Capture the cell that displays the provided text and extract its (x, y) central coordinate. 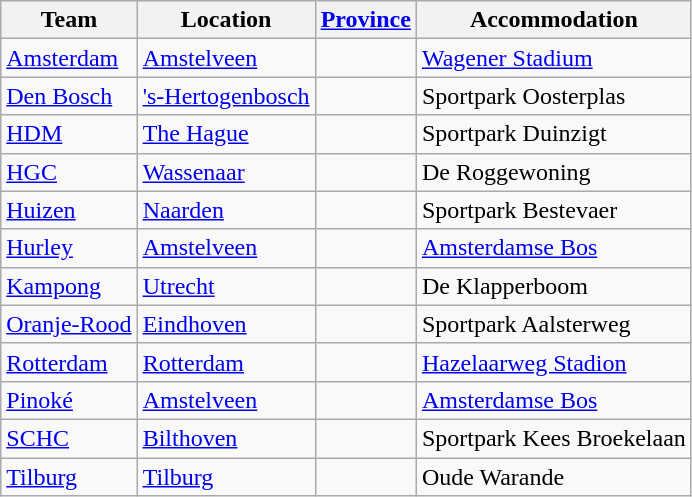
Den Bosch (69, 96)
Team (69, 20)
Utrecht (226, 286)
Location (226, 20)
's-Hertogenbosch (226, 96)
HGC (69, 172)
Sportpark Kees Broekelaan (554, 438)
HDM (69, 134)
Bilthoven (226, 438)
Province (366, 20)
De Roggewoning (554, 172)
Wagener Stadium (554, 58)
Oranje-Rood (69, 324)
Eindhoven (226, 324)
Sportpark Duinzigt (554, 134)
Sportpark Bestevaer (554, 210)
Hazelaarweg Stadion (554, 362)
Kampong (69, 286)
Hurley (69, 248)
Wassenaar (226, 172)
Pinoké (69, 400)
Huizen (69, 210)
Oude Warande (554, 477)
The Hague (226, 134)
Amsterdam (69, 58)
De Klapperboom (554, 286)
Accommodation (554, 20)
SCHC (69, 438)
Sportpark Oosterplas (554, 96)
Naarden (226, 210)
Sportpark Aalsterweg (554, 324)
